Provide the [X, Y] coordinate of the cell's center where the given text is located.  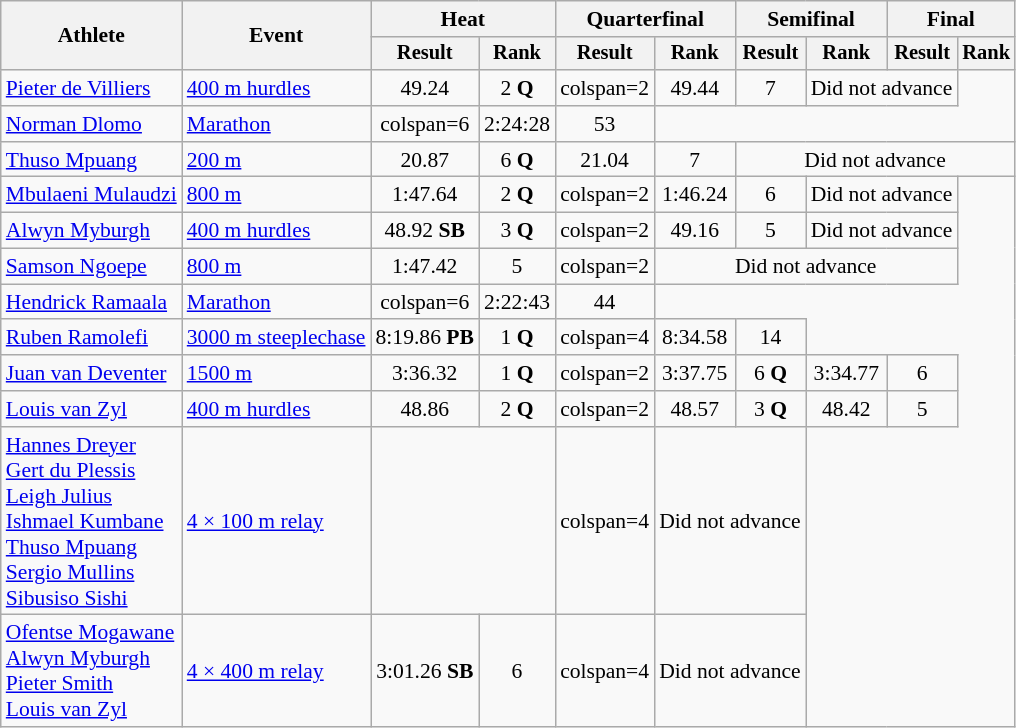
Juan van Deventer [92, 373]
3:37.75 [694, 373]
1:46.24 [694, 195]
1:47.64 [424, 195]
Heat [462, 19]
48.92 SB [424, 231]
Hendrick Ramaala [92, 302]
49.44 [694, 88]
Alwyn Myburgh [92, 231]
Norman Dlomo [92, 124]
48.86 [424, 409]
1500 m [276, 373]
Ofentse MogawaneAlwyn MyburghPieter SmithLouis van Zyl [92, 671]
Mbulaeni Mulaudzi [92, 195]
Hannes DreyerGert du PlessisLeigh JuliusIshmael KumbaneThuso MpuangSergio MullinsSibusiso Sishi [92, 522]
8:19.86 PB [424, 338]
4 × 400 m relay [276, 671]
Ruben Ramolefi [92, 338]
2:24:28 [517, 124]
Event [276, 36]
53 [604, 124]
Semifinal [811, 19]
2:22:43 [517, 302]
49.24 [424, 88]
44 [604, 302]
48.57 [694, 409]
Final [951, 19]
3:01.26 SB [424, 671]
49.16 [694, 231]
3:34.77 [846, 373]
Thuso Mpuang [92, 160]
20.87 [424, 160]
1:47.42 [424, 267]
Athlete [92, 36]
Pieter de Villiers [92, 88]
Louis van Zyl [92, 409]
14 [770, 338]
200 m [276, 160]
Samson Ngoepe [92, 267]
3:36.32 [424, 373]
48.42 [846, 409]
21.04 [604, 160]
4 × 100 m relay [276, 522]
3000 m steeplechase [276, 338]
8:34.58 [694, 338]
Quarterfinal [645, 19]
